Return the [x, y] coordinate for the center point of the cell that contains the specified text.  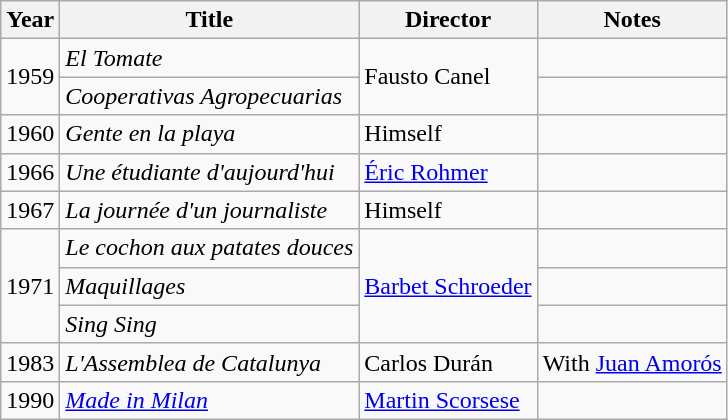
Une étudiante d'aujourd'hui [210, 172]
1967 [30, 210]
Title [210, 20]
1983 [30, 362]
El Tomate [210, 58]
Gente en la playa [210, 134]
With Juan Amorós [632, 362]
1971 [30, 286]
Maquillages [210, 286]
1966 [30, 172]
Sing Sing [210, 324]
Director [448, 20]
Éric Rohmer [448, 172]
Cooperativas Agropecuarias [210, 96]
Barbet Schroeder [448, 286]
1990 [30, 400]
Fausto Canel [448, 77]
1959 [30, 77]
1960 [30, 134]
Le cochon aux patates douces [210, 248]
L'Assemblea de Catalunya [210, 362]
Notes [632, 20]
Martin Scorsese [448, 400]
Carlos Durán [448, 362]
Year [30, 20]
La journée d'un journaliste [210, 210]
Made in Milan [210, 400]
